For the text-containing cell, return its midpoint in [x, y] coordinate format. 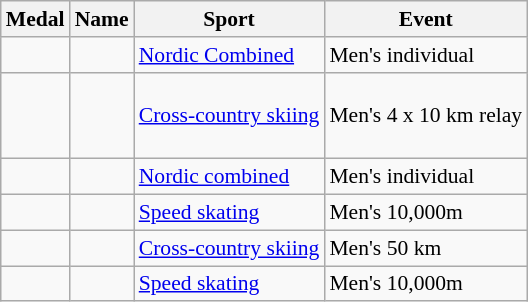
Name [102, 19]
Men's 50 km [426, 248]
Event [426, 19]
Medal [36, 19]
Men's 4 x 10 km relay [426, 116]
Nordic combined [230, 177]
Nordic Combined [230, 55]
Sport [230, 19]
